Output the [x, y] coordinate of the center of the cell containing the given text.  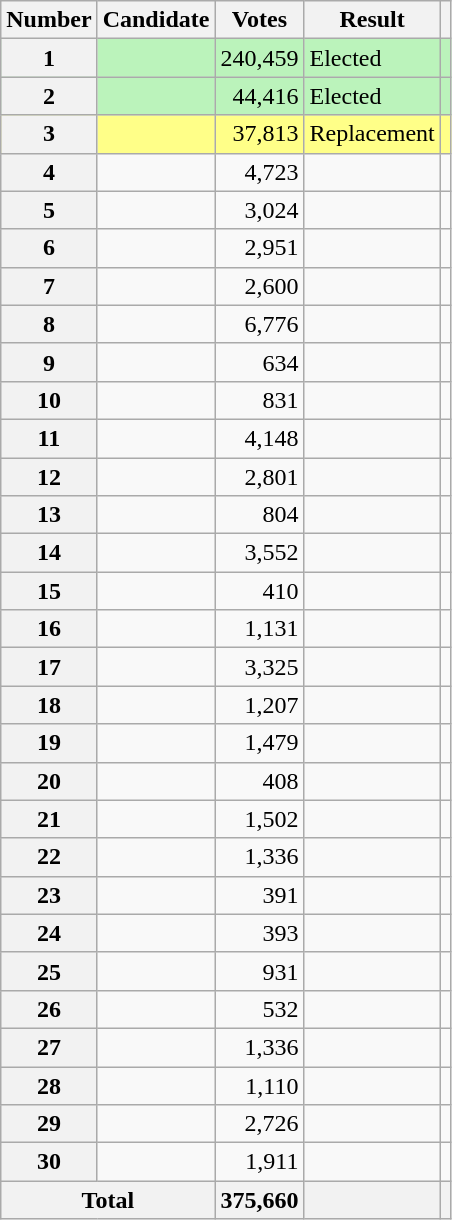
2,726 [260, 1124]
17 [49, 667]
393 [260, 933]
15 [49, 591]
6 [49, 248]
Number [49, 20]
Candidate [156, 20]
7 [49, 286]
240,459 [260, 58]
3,552 [260, 553]
1,207 [260, 705]
5 [49, 210]
4,723 [260, 172]
408 [260, 781]
1,502 [260, 819]
22 [49, 857]
29 [49, 1124]
9 [49, 362]
23 [49, 895]
4,148 [260, 438]
2,801 [260, 477]
19 [49, 743]
2,600 [260, 286]
27 [49, 1047]
14 [49, 553]
3,325 [260, 667]
4 [49, 172]
831 [260, 400]
16 [49, 629]
2,951 [260, 248]
391 [260, 895]
13 [49, 515]
2 [49, 96]
3,024 [260, 210]
634 [260, 362]
44,416 [260, 96]
37,813 [260, 134]
1,911 [260, 1162]
Result [372, 20]
1,479 [260, 743]
18 [49, 705]
11 [49, 438]
25 [49, 971]
410 [260, 591]
6,776 [260, 324]
8 [49, 324]
21 [49, 819]
30 [49, 1162]
10 [49, 400]
20 [49, 781]
Replacement [372, 134]
28 [49, 1085]
24 [49, 933]
532 [260, 1009]
Total [108, 1200]
375,660 [260, 1200]
1,131 [260, 629]
804 [260, 515]
26 [49, 1009]
12 [49, 477]
3 [49, 134]
1 [49, 58]
931 [260, 971]
Votes [260, 20]
1,110 [260, 1085]
